Locate the cell with the specified text and output its (x, y) center coordinate. 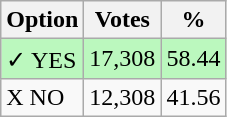
12,308 (122, 97)
✓ YES (42, 59)
41.56 (194, 97)
X NO (42, 97)
58.44 (194, 59)
17,308 (122, 59)
Votes (122, 20)
% (194, 20)
Option (42, 20)
